Capture the cell that displays the provided text and extract its (x, y) central coordinate. 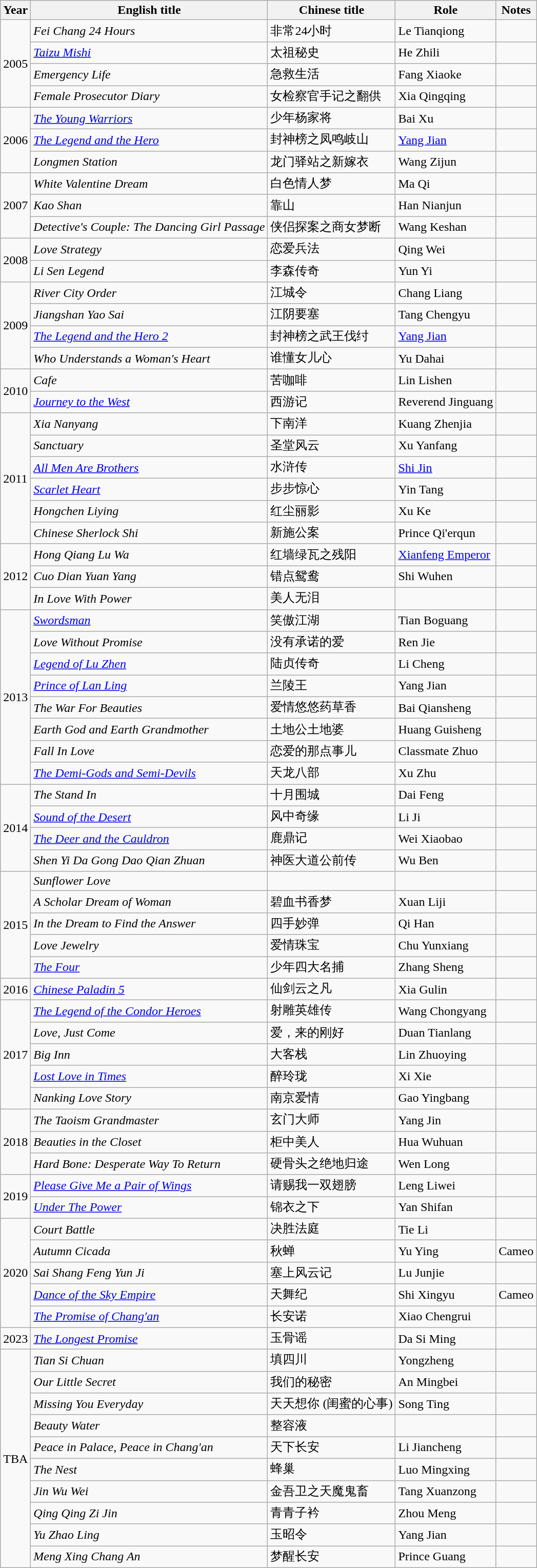
步步惊心 (331, 489)
The Young Warriors (149, 118)
Li Jiancheng (446, 1447)
2015 (15, 925)
2005 (15, 64)
Lin Zhuoying (446, 1055)
Classmate Zhuo (446, 751)
恋爱兵法 (331, 249)
The War For Beauties (149, 708)
Wu Ben (446, 861)
2019 (15, 1196)
柜中美人 (331, 1142)
2020 (15, 1273)
天天想你 (闺蜜的心事) (331, 1404)
2014 (15, 827)
青青子衿 (331, 1513)
Duan Tianlang (446, 1033)
Jiangshan Yao Sai (149, 315)
恋爱的那点事儿 (331, 751)
Yu Zhao Ling (149, 1535)
四手妙弹 (331, 923)
急救生活 (331, 75)
Taizu Mishi (149, 52)
White Valentine Dream (149, 184)
仙剑云之凡 (331, 989)
龙门驿站之新嫁衣 (331, 162)
Love, Just Come (149, 1033)
Love Jewelry (149, 946)
Yu Ying (446, 1252)
靠山 (331, 205)
2008 (15, 260)
A Scholar Dream of Woman (149, 902)
非常24小时 (331, 31)
少年四大名捕 (331, 967)
射雕英雄传 (331, 1011)
陆贞传奇 (331, 664)
Swordsman (149, 621)
少年杨家将 (331, 118)
Xia Nanyang (149, 424)
Autumn Cicada (149, 1252)
Cafe (149, 381)
Love Strategy (149, 249)
谁懂女儿心 (331, 358)
封神榜之武王伐纣 (331, 336)
Emergency Life (149, 75)
硬骨头之绝地归途 (331, 1164)
Chinese title (331, 10)
Le Tianqiong (446, 31)
Xu Yanfang (446, 446)
Li Ji (446, 817)
Hongchen Liying (149, 511)
Yun Yi (446, 271)
太祖秘史 (331, 52)
Dai Feng (446, 795)
Lu Junjie (446, 1273)
Wang Keshan (446, 228)
Gao Yingbang (446, 1099)
Prince Qi'erqun (446, 533)
Qing Qing Zi Jin (149, 1513)
The Nest (149, 1469)
Shi Jin (446, 468)
Year (15, 10)
红墙绿瓦之残阳 (331, 555)
2012 (15, 577)
江城令 (331, 293)
玉骨谣 (331, 1339)
错点鸳鸯 (331, 577)
Reverend Jinguang (446, 402)
Notes (516, 10)
Xianfeng Emperor (446, 555)
Sanctuary (149, 446)
爱，来的刚好 (331, 1033)
Yu Dahai (446, 358)
Peace in Palace, Peace in Chang'an (149, 1447)
The Longest Promise (149, 1339)
苦咖啡 (331, 381)
土地公土地婆 (331, 729)
Han Nianjun (446, 205)
The Promise of Chang'an (149, 1317)
Who Understands a Woman's Heart (149, 358)
Huang Guisheng (446, 729)
Fei Chang 24 Hours (149, 31)
红尘丽影 (331, 511)
Jin Wu Wei (149, 1492)
Xia Qingqing (446, 96)
Qi Han (446, 923)
玉昭令 (331, 1535)
长安诺 (331, 1317)
Lin Lishen (446, 381)
爱情悠悠药草香 (331, 708)
2006 (15, 140)
玄门大师 (331, 1120)
Chinese Sherlock Shi (149, 533)
Xi Xie (446, 1076)
Yin Tang (446, 489)
天下长安 (331, 1447)
2009 (15, 326)
The Demi-Gods and Semi-Devils (149, 773)
The Legend and the Hero (149, 141)
Leng Liwei (446, 1186)
李森传奇 (331, 271)
Cuo Dian Yuan Yang (149, 577)
TBA (15, 1459)
整容液 (331, 1426)
Ren Jie (446, 642)
Fang Xiaoke (446, 75)
Song Ting (446, 1404)
2023 (15, 1339)
River City Order (149, 293)
Under The Power (149, 1207)
The Stand In (149, 795)
The Legend and the Hero 2 (149, 336)
The Four (149, 967)
碧血书香梦 (331, 902)
2018 (15, 1142)
Sound of the Desert (149, 817)
Yongzheng (446, 1360)
Love Without Promise (149, 642)
Tian Boguang (446, 621)
新施公案 (331, 533)
江阴要塞 (331, 315)
The Taoism Grandmaster (149, 1120)
Detective's Couple: The Dancing Girl Passage (149, 228)
2017 (15, 1055)
Nanking Love Story (149, 1099)
下南洋 (331, 424)
Wen Long (446, 1164)
Shi Xingyu (446, 1295)
Bai Xu (446, 118)
The Deer and the Cauldron (149, 839)
Fall In Love (149, 751)
水浒传 (331, 468)
Legend of Lu Zhen (149, 664)
请赐我一双翅膀 (331, 1186)
西游记 (331, 402)
2013 (15, 697)
Tian Si Chuan (149, 1360)
Xia Gulin (446, 989)
白色情人梦 (331, 184)
蜂巢 (331, 1469)
Role (446, 10)
Hard Bone: Desperate Way To Return (149, 1164)
Female Prosecutor Diary (149, 96)
Big Inn (149, 1055)
Meng Xing Chang An (149, 1557)
圣堂风云 (331, 446)
Beauty Water (149, 1426)
秋蝉 (331, 1252)
Wang Chongyang (446, 1011)
Qing Wei (446, 249)
Hua Wuhuan (446, 1142)
Our Little Secret (149, 1382)
Court Battle (149, 1229)
梦醒长安 (331, 1557)
Prince Guang (446, 1557)
Li Cheng (446, 664)
An Mingbei (446, 1382)
Wei Xiaobao (446, 839)
Kuang Zhenjia (446, 424)
Earth God and Earth Grandmother (149, 729)
Shen Yi Da Gong Dao Qian Zhuan (149, 861)
美人无泪 (331, 598)
我们的秘密 (331, 1382)
Xuan Liji (446, 902)
All Men Are Brothers (149, 468)
The Legend of the Condor Heroes (149, 1011)
Xu Zhu (446, 773)
十月围城 (331, 795)
Bai Qiansheng (446, 708)
没有承诺的爱 (331, 642)
神医大道公前传 (331, 861)
南京爱情 (331, 1099)
2007 (15, 206)
Ma Qi (446, 184)
Chang Liang (446, 293)
鹿鼎记 (331, 839)
锦衣之下 (331, 1207)
金吾卫之天魔鬼畜 (331, 1492)
Tang Chengyu (446, 315)
填四川 (331, 1360)
Xiao Chengrui (446, 1317)
Longmen Station (149, 162)
爱情珠宝 (331, 946)
Lost Love in Times (149, 1076)
Chu Yunxiang (446, 946)
Journey to the West (149, 402)
醉玲珑 (331, 1076)
2011 (15, 478)
决胜法庭 (331, 1229)
Yan Shifan (446, 1207)
Yang Jin (446, 1120)
Shi Wuhen (446, 577)
Wang Zijun (446, 162)
2016 (15, 989)
Tang Xuanzong (446, 1492)
塞上风云记 (331, 1273)
In the Dream to Find the Answer (149, 923)
Dance of the Sky Empire (149, 1295)
Prince of Lan Ling (149, 686)
Zhang Sheng (446, 967)
2010 (15, 391)
侠侣探案之商女梦断 (331, 228)
Missing You Everyday (149, 1404)
兰陵王 (331, 686)
天舞纪 (331, 1295)
Kao Shan (149, 205)
风中奇缘 (331, 817)
女检察官手记之翻供 (331, 96)
Sunflower Love (149, 881)
English title (149, 10)
笑傲江湖 (331, 621)
Please Give Me a Pair of Wings (149, 1186)
Luo Mingxing (446, 1469)
天龙八部 (331, 773)
封神榜之凤鸣岐山 (331, 141)
Li Sen Legend (149, 271)
He Zhili (446, 52)
大客栈 (331, 1055)
Tie Li (446, 1229)
Scarlet Heart (149, 489)
Chinese Paladin 5 (149, 989)
Beauties in the Closet (149, 1142)
Zhou Meng (446, 1513)
Hong Qiang Lu Wa (149, 555)
Xu Ke (446, 511)
In Love With Power (149, 598)
Da Si Ming (446, 1339)
Sai Shang Feng Yun Ji (149, 1273)
